Capture the cell that displays the provided text and extract its [X, Y] central coordinate. 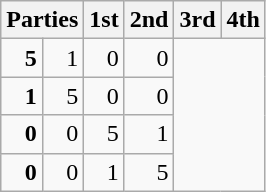
3rd [198, 20]
1st [104, 20]
2nd [149, 20]
4th [243, 20]
Parties [42, 20]
